Identify which cell holds the provided text, then report its [x, y] central coordinate. 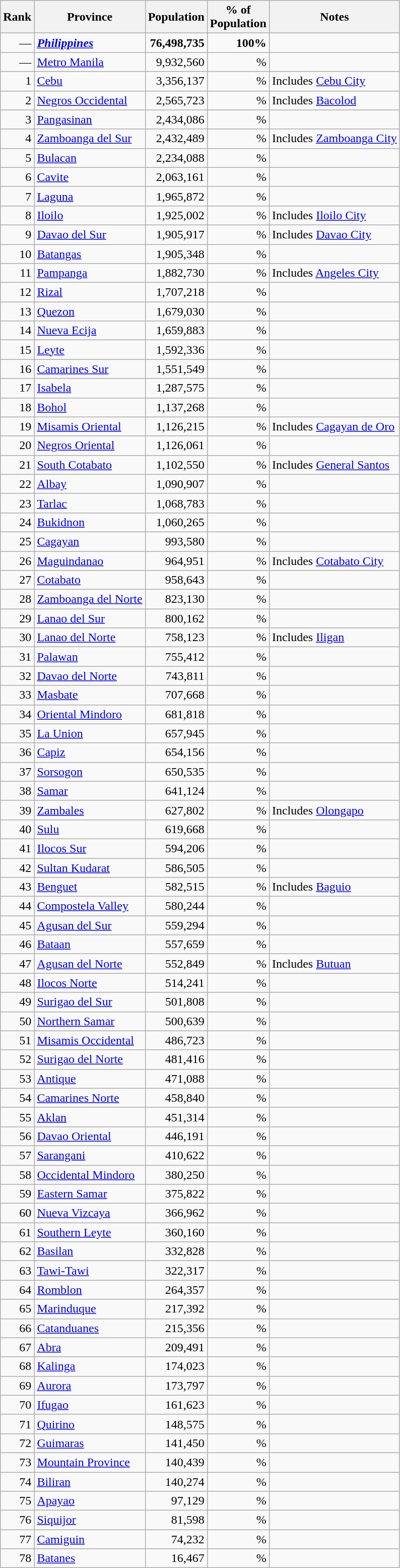
Southern Leyte [90, 1232]
Samar [90, 791]
Notes [335, 17]
23 [17, 503]
Aurora [90, 1386]
1,659,883 [176, 331]
48 [17, 983]
Sultan Kudarat [90, 867]
South Cotabato [90, 465]
70 [17, 1405]
Catanduanes [90, 1328]
65 [17, 1309]
3 [17, 119]
3,356,137 [176, 81]
Negros Oriental [90, 446]
2,432,489 [176, 139]
332,828 [176, 1251]
451,314 [176, 1117]
Cavite [90, 177]
33 [17, 695]
1,126,061 [176, 446]
Includes Davao City [335, 234]
68 [17, 1366]
37 [17, 772]
1,102,550 [176, 465]
100% [238, 43]
97,129 [176, 1501]
42 [17, 867]
58 [17, 1175]
Occidental Mindoro [90, 1175]
Includes Iloilo City [335, 215]
654,156 [176, 752]
Oriental Mindoro [90, 714]
Palawan [90, 657]
Ilocos Sur [90, 848]
Iloilo [90, 215]
Batanes [90, 1558]
30 [17, 638]
Metro Manila [90, 62]
Guimaras [90, 1443]
173,797 [176, 1386]
1,126,215 [176, 426]
Laguna [90, 196]
60 [17, 1213]
559,294 [176, 925]
Includes Angeles City [335, 273]
Pangasinan [90, 119]
12 [17, 292]
51 [17, 1040]
2 [17, 100]
Includes Zamboanga City [335, 139]
13 [17, 311]
Bohol [90, 407]
217,392 [176, 1309]
Nueva Vizcaya [90, 1213]
25 [17, 541]
8 [17, 215]
Camiguin [90, 1539]
Basilan [90, 1251]
1,287,575 [176, 388]
161,623 [176, 1405]
69 [17, 1386]
1,068,783 [176, 503]
35 [17, 733]
62 [17, 1251]
29 [17, 618]
50 [17, 1021]
46 [17, 945]
1,592,336 [176, 350]
56 [17, 1136]
Includes Olongapo [335, 810]
61 [17, 1232]
Aklan [90, 1117]
1,882,730 [176, 273]
Mountain Province [90, 1462]
Davao Oriental [90, 1136]
Quezon [90, 311]
4 [17, 139]
707,668 [176, 695]
Antique [90, 1079]
Negros Occidental [90, 100]
64 [17, 1290]
78 [17, 1558]
Philippines [90, 43]
63 [17, 1271]
76,498,735 [176, 43]
Northern Samar [90, 1021]
Ifugao [90, 1405]
81,598 [176, 1520]
641,124 [176, 791]
500,639 [176, 1021]
59 [17, 1194]
1,137,268 [176, 407]
27 [17, 580]
Agusan del Norte [90, 964]
Cebu [90, 81]
Includes General Santos [335, 465]
66 [17, 1328]
Eastern Samar [90, 1194]
49 [17, 1002]
1,551,549 [176, 369]
Includes Cotabato City [335, 561]
375,822 [176, 1194]
Rizal [90, 292]
486,723 [176, 1040]
Sorsogon [90, 772]
140,274 [176, 1481]
1 [17, 81]
471,088 [176, 1079]
74 [17, 1481]
57 [17, 1155]
5 [17, 158]
1,090,907 [176, 484]
650,535 [176, 772]
322,317 [176, 1271]
Masbate [90, 695]
Bukidnon [90, 522]
410,622 [176, 1155]
31 [17, 657]
446,191 [176, 1136]
209,491 [176, 1347]
67 [17, 1347]
21 [17, 465]
Marinduque [90, 1309]
Benguet [90, 887]
552,849 [176, 964]
% ofPopulation [238, 17]
Albay [90, 484]
Agusan del Sur [90, 925]
43 [17, 887]
1,905,917 [176, 234]
38 [17, 791]
16 [17, 369]
964,951 [176, 561]
594,206 [176, 848]
Includes Butuan [335, 964]
La Union [90, 733]
264,357 [176, 1290]
73 [17, 1462]
74,232 [176, 1539]
9 [17, 234]
54 [17, 1098]
Camarines Sur [90, 369]
366,962 [176, 1213]
Nueva Ecija [90, 331]
2,063,161 [176, 177]
1,965,872 [176, 196]
34 [17, 714]
458,840 [176, 1098]
52 [17, 1059]
Bulacan [90, 158]
75 [17, 1501]
148,575 [176, 1424]
Rank [17, 17]
Kalinga [90, 1366]
1,707,218 [176, 292]
71 [17, 1424]
481,416 [176, 1059]
Camarines Norte [90, 1098]
514,241 [176, 983]
9,932,560 [176, 62]
Lanao del Sur [90, 618]
7 [17, 196]
Siquijor [90, 1520]
40 [17, 829]
24 [17, 522]
174,023 [176, 1366]
76 [17, 1520]
755,412 [176, 657]
41 [17, 848]
15 [17, 350]
22 [17, 484]
557,659 [176, 945]
32 [17, 676]
Province [90, 17]
800,162 [176, 618]
36 [17, 752]
Misamis Oriental [90, 426]
2,234,088 [176, 158]
Lanao del Norte [90, 638]
758,123 [176, 638]
501,808 [176, 1002]
Includes Bacolod [335, 100]
26 [17, 561]
Tarlac [90, 503]
823,130 [176, 599]
45 [17, 925]
10 [17, 254]
Zamboanga del Sur [90, 139]
Pampanga [90, 273]
53 [17, 1079]
19 [17, 426]
1,679,030 [176, 311]
141,450 [176, 1443]
Romblon [90, 1290]
582,515 [176, 887]
Batangas [90, 254]
Ilocos Norte [90, 983]
Isabela [90, 388]
55 [17, 1117]
Includes Cebu City [335, 81]
743,811 [176, 676]
2,434,086 [176, 119]
627,802 [176, 810]
Includes Cagayan de Oro [335, 426]
Zambales [90, 810]
1,925,002 [176, 215]
Capiz [90, 752]
Sulu [90, 829]
Compostela Valley [90, 906]
18 [17, 407]
215,356 [176, 1328]
380,250 [176, 1175]
28 [17, 599]
Surigao del Norte [90, 1059]
Population [176, 17]
16,467 [176, 1558]
Leyte [90, 350]
Zamboanga del Norte [90, 599]
Includes Baguio [335, 887]
Includes Iligan [335, 638]
Apayao [90, 1501]
Quirino [90, 1424]
Biliran [90, 1481]
17 [17, 388]
1,905,348 [176, 254]
47 [17, 964]
619,668 [176, 829]
Davao del Norte [90, 676]
14 [17, 331]
Cotabato [90, 580]
Bataan [90, 945]
77 [17, 1539]
681,818 [176, 714]
Abra [90, 1347]
657,945 [176, 733]
72 [17, 1443]
20 [17, 446]
1,060,265 [176, 522]
580,244 [176, 906]
2,565,723 [176, 100]
140,439 [176, 1462]
Cagayan [90, 541]
Davao del Sur [90, 234]
Misamis Occidental [90, 1040]
6 [17, 177]
586,505 [176, 867]
39 [17, 810]
Surigao del Sur [90, 1002]
993,580 [176, 541]
958,643 [176, 580]
360,160 [176, 1232]
Maguindanao [90, 561]
Sarangani [90, 1155]
44 [17, 906]
11 [17, 273]
Tawi-Tawi [90, 1271]
